Determine the (x, y) coordinate at the center of the cell enclosing the given text.  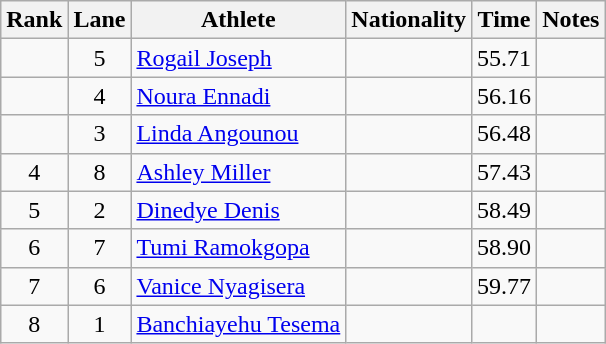
56.16 (504, 96)
Banchiayehu Tesema (238, 324)
58.90 (504, 248)
Dinedye Denis (238, 210)
Noura Ennadi (238, 96)
Ashley Miller (238, 172)
Rank (34, 20)
57.43 (504, 172)
59.77 (504, 286)
1 (100, 324)
3 (100, 134)
Athlete (238, 20)
Vanice Nyagisera (238, 286)
56.48 (504, 134)
Rogail Joseph (238, 58)
55.71 (504, 58)
Linda Angounou (238, 134)
Notes (571, 20)
Time (504, 20)
Nationality (409, 20)
Tumi Ramokgopa (238, 248)
Lane (100, 20)
2 (100, 210)
58.49 (504, 210)
